Pinpoint the cell where the given text exists, returning its [x, y] midpoint coordinate. 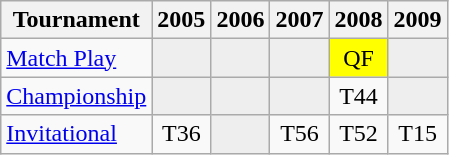
T52 [358, 134]
T36 [182, 134]
2007 [300, 20]
Invitational [76, 134]
T44 [358, 96]
2005 [182, 20]
2009 [418, 20]
QF [358, 58]
T56 [300, 134]
Tournament [76, 20]
T15 [418, 134]
2006 [240, 20]
2008 [358, 20]
Match Play [76, 58]
Championship [76, 96]
